Capture the cell that displays the provided text and extract its [x, y] central coordinate. 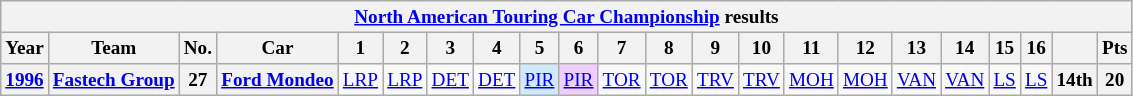
14th [1074, 80]
13 [916, 48]
Car [278, 48]
Year [25, 48]
8 [668, 48]
No. [198, 48]
3 [450, 48]
Ford Mondeo [278, 80]
7 [622, 48]
15 [1005, 48]
1 [360, 48]
14 [965, 48]
10 [761, 48]
11 [811, 48]
North American Touring Car Championship results [566, 17]
Team [114, 48]
16 [1036, 48]
1996 [25, 80]
27 [198, 80]
2 [405, 48]
12 [865, 48]
4 [496, 48]
9 [715, 48]
6 [578, 48]
20 [1114, 80]
Fastech Group [114, 80]
5 [540, 48]
Pts [1114, 48]
